Provide the (x, y) coordinate of the cell's center where the given text is located.  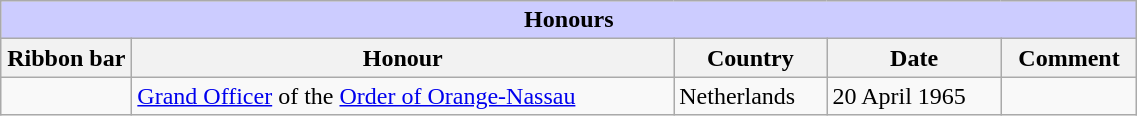
Country (750, 58)
Comment (1069, 58)
Grand Officer of the Order of Orange-Nassau (403, 96)
20 April 1965 (914, 96)
Honours (569, 20)
Netherlands (750, 96)
Date (914, 58)
Honour (403, 58)
Ribbon bar (66, 58)
